Determine the [x, y] coordinate at the center of the cell enclosing the given text.  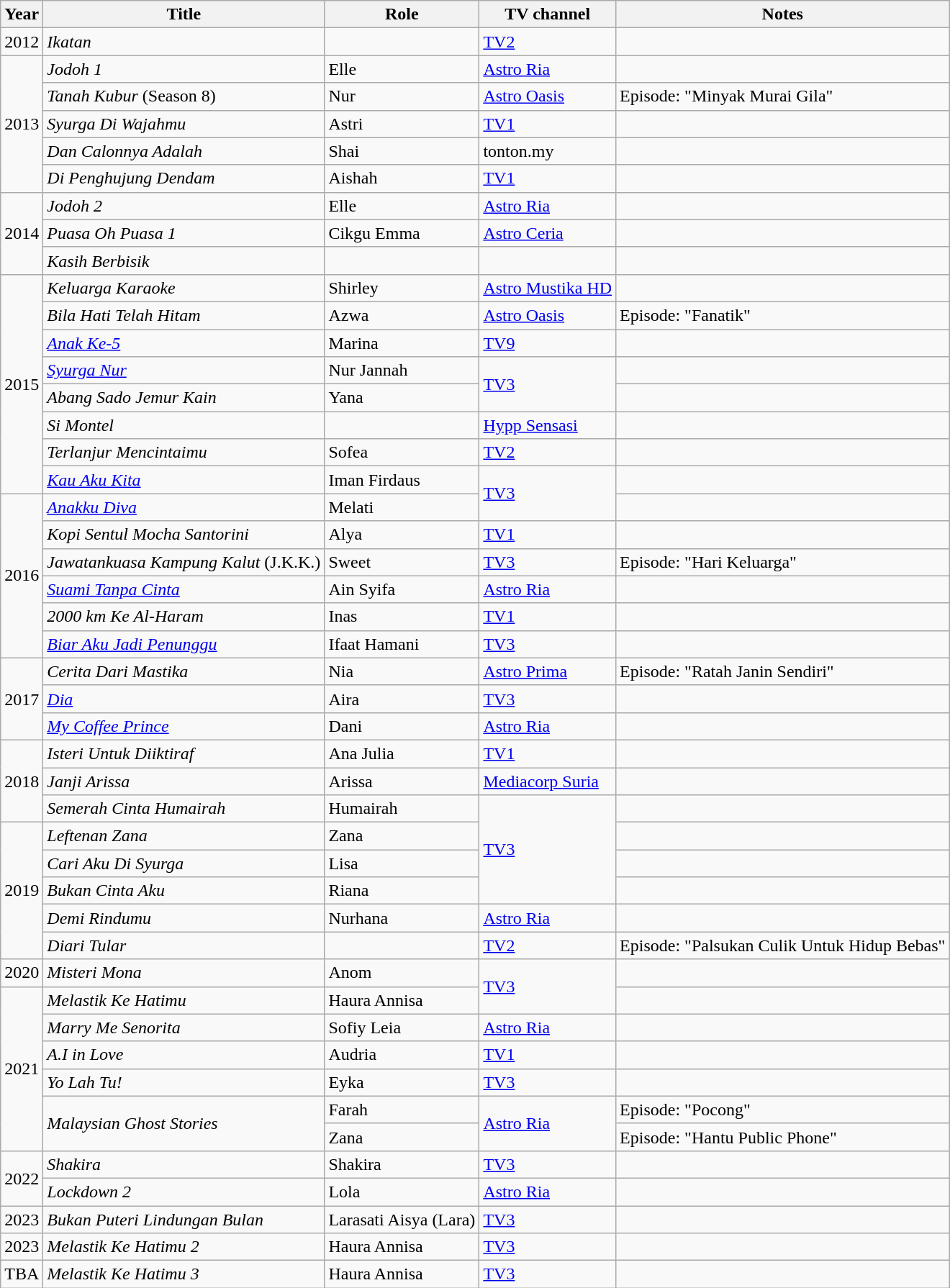
Misteri Mona [184, 973]
Diari Tular [184, 945]
Sweet [402, 562]
Jodoh 2 [184, 206]
Iman Firdaus [402, 480]
Cikgu Emma [402, 233]
Episode: "Pocong" [783, 1110]
Astro Prima [548, 671]
Nur Jannah [402, 371]
Sofea [402, 453]
Bukan Cinta Aku [184, 891]
Puasa Oh Puasa 1 [184, 233]
Role [402, 14]
2019 [22, 891]
Terlanjur Mencintaimu [184, 453]
2013 [22, 124]
My Coffee Prince [184, 726]
Nia [402, 671]
Biar Aku Jadi Penunggu [184, 644]
Cari Aku Di Syurga [184, 863]
Nur [402, 96]
Anakku Diva [184, 507]
Dani [402, 726]
2000 km Ke Al-Haram [184, 617]
Bila Hati Telah Hitam [184, 315]
Lisa [402, 863]
Melastik Ke Hatimu [184, 1000]
2014 [22, 233]
Abang Sado Jemur Kain [184, 398]
Episode: "Fanatik" [783, 315]
Notes [783, 14]
2015 [22, 384]
Cerita Dari Mastika [184, 671]
Leftenan Zana [184, 836]
Riana [402, 891]
Suami Tanpa Cinta [184, 589]
Marina [402, 343]
Yo Lah Tu! [184, 1082]
Di Penghujung Dendam [184, 178]
Si Montel [184, 425]
Kopi Sentul Mocha Santorini [184, 535]
Hypp Sensasi [548, 425]
Azwa [402, 315]
Anom [402, 973]
Episode: "Minyak Murai Gila" [783, 96]
Title [184, 14]
Bukan Puteri Lindungan Bulan [184, 1220]
TBA [22, 1274]
Eyka [402, 1082]
Audria [402, 1055]
TV channel [548, 14]
Melati [402, 507]
Kau Aku Kita [184, 480]
A.I in Love [184, 1055]
Arissa [402, 781]
Lockdown 2 [184, 1192]
Dan Calonnya Adalah [184, 151]
2018 [22, 781]
Anak Ke-5 [184, 343]
Aira [402, 699]
Ifaat Hamani [402, 644]
Syurga Nur [184, 371]
Larasati Aisya (Lara) [402, 1220]
Lola [402, 1192]
Alya [402, 535]
Episode: "Hantu Public Phone" [783, 1137]
Melastik Ke Hatimu 3 [184, 1274]
Jawatankuasa Kampung Kalut (J.K.K.) [184, 562]
Mediacorp Suria [548, 781]
Episode: "Palsukan Culik Untuk Hidup Bebas" [783, 945]
Astri [402, 124]
Inas [402, 617]
Dia [184, 699]
Shai [402, 151]
Keluarga Karaoke [184, 288]
2016 [22, 576]
Ana Julia [402, 753]
2021 [22, 1069]
Sofiy Leia [402, 1028]
Humairah [402, 809]
2022 [22, 1178]
Farah [402, 1110]
2017 [22, 699]
Tanah Kubur (Season 8) [184, 96]
2020 [22, 973]
Janji Arissa [184, 781]
Semerah Cinta Humairah [184, 809]
Nurhana [402, 918]
Syurga Di Wajahmu [184, 124]
Malaysian Ghost Stories [184, 1123]
Episode: "Ratah Janin Sendiri" [783, 671]
Ikatan [184, 42]
2012 [22, 42]
Year [22, 14]
Astro Ceria [548, 233]
Shirley [402, 288]
Kasih Berbisik [184, 260]
Aishah [402, 178]
Yana [402, 398]
Demi Rindumu [184, 918]
Isteri Untuk Diiktiraf [184, 753]
TV9 [548, 343]
Marry Me Senorita [184, 1028]
Melastik Ke Hatimu 2 [184, 1247]
tonton.my [548, 151]
Jodoh 1 [184, 69]
Astro Mustika HD [548, 288]
Ain Syifa [402, 589]
Episode: "Hari Keluarga" [783, 562]
